From the cell containing the given text, extract its center point as (X, Y) coordinate. 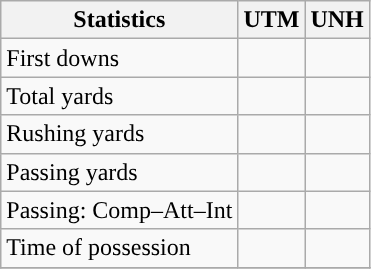
Total yards (120, 96)
Time of possession (120, 248)
Passing: Comp–Att–Int (120, 210)
UNH (337, 20)
First downs (120, 58)
Passing yards (120, 172)
Statistics (120, 20)
Rushing yards (120, 134)
UTM (272, 20)
